Provide the [X, Y] coordinate of the cell's center where the given text is located.  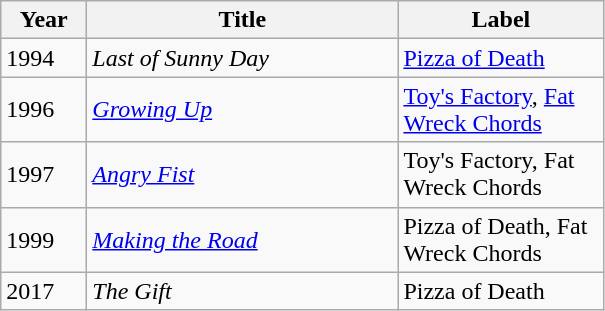
Label [501, 20]
Year [44, 20]
Angry Fist [242, 174]
1997 [44, 174]
2017 [44, 291]
The Gift [242, 291]
1994 [44, 58]
Last of Sunny Day [242, 58]
Title [242, 20]
Making the Road [242, 240]
Growing Up [242, 110]
1999 [44, 240]
1996 [44, 110]
Pizza of Death, Fat Wreck Chords [501, 240]
